Output the [X, Y] coordinate of the center of the cell containing the given text.  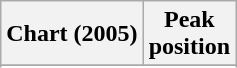
Chart (2005) [72, 34]
Peakposition [189, 34]
